Locate the cell with the specified text and output its (x, y) center coordinate. 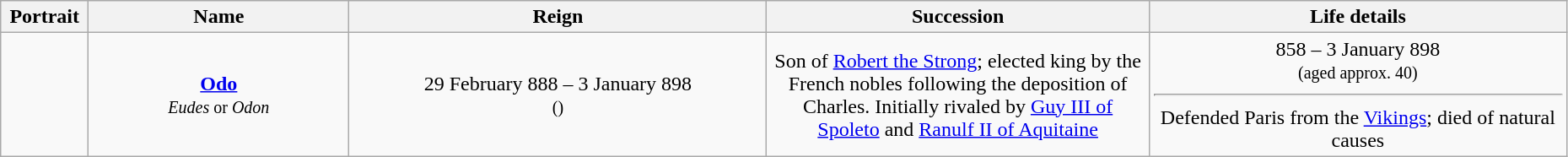
Succession (958, 17)
Reign (558, 17)
OdoEudes or Odon (219, 95)
29 February 888 – 3 January 898() (558, 95)
Portrait (45, 17)
Name (219, 17)
858 – 3 January 898(aged approx. 40)Defended Paris from the Vikings; died of natural causes (1358, 95)
Life details (1358, 17)
